Find where the given text appears and provide that cell's center as [x, y] coordinate. 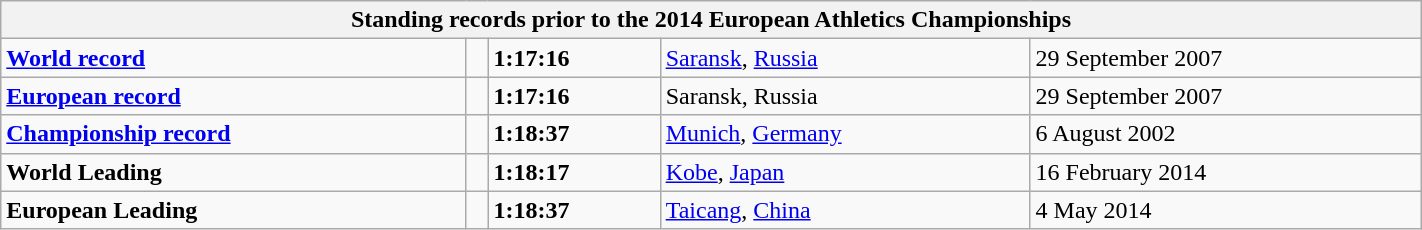
4 May 2014 [1226, 210]
European record [234, 96]
Championship record [234, 134]
European Leading [234, 210]
World record [234, 58]
Standing records prior to the 2014 European Athletics Championships [711, 20]
1:18:17 [574, 172]
World Leading [234, 172]
16 February 2014 [1226, 172]
6 August 2002 [1226, 134]
Munich, Germany [845, 134]
Taicang, China [845, 210]
Kobe, Japan [845, 172]
